Search for the cell housing the specified text and yield its [X, Y] center coordinate. 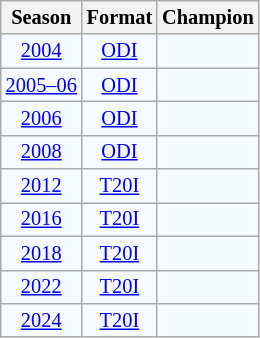
2016 [42, 219]
2005–06 [42, 85]
2006 [42, 118]
Format [120, 17]
2008 [42, 152]
Season [42, 17]
2012 [42, 186]
2004 [42, 51]
2018 [42, 253]
2022 [42, 287]
2024 [42, 320]
Champion [208, 17]
